Search for the cell housing the specified text and yield its (X, Y) center coordinate. 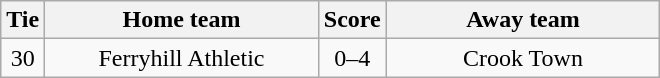
Crook Town (523, 58)
30 (23, 58)
Away team (523, 20)
Tie (23, 20)
Score (352, 20)
0–4 (352, 58)
Home team (182, 20)
Ferryhill Athletic (182, 58)
